Detect which cell encompasses the target text, then output its (x, y) center coordinate. 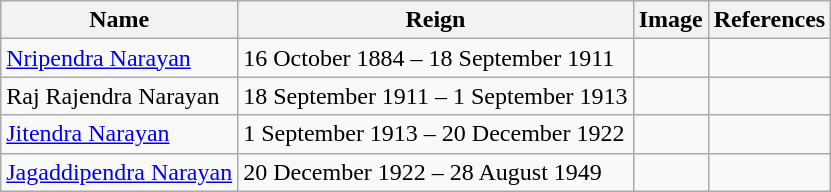
Image (670, 20)
18 September 1911 – 1 September 1913 (436, 96)
1 September 1913 – 20 December 1922 (436, 134)
Reign (436, 20)
Nripendra Narayan (120, 58)
Jitendra Narayan (120, 134)
Jagaddipendra Narayan (120, 172)
16 October 1884 – 18 September 1911 (436, 58)
20 December 1922 – 28 August 1949 (436, 172)
References (770, 20)
Raj Rajendra Narayan (120, 96)
Name (120, 20)
